Extract the [x, y] coordinate from the center of the cell holding the provided text.  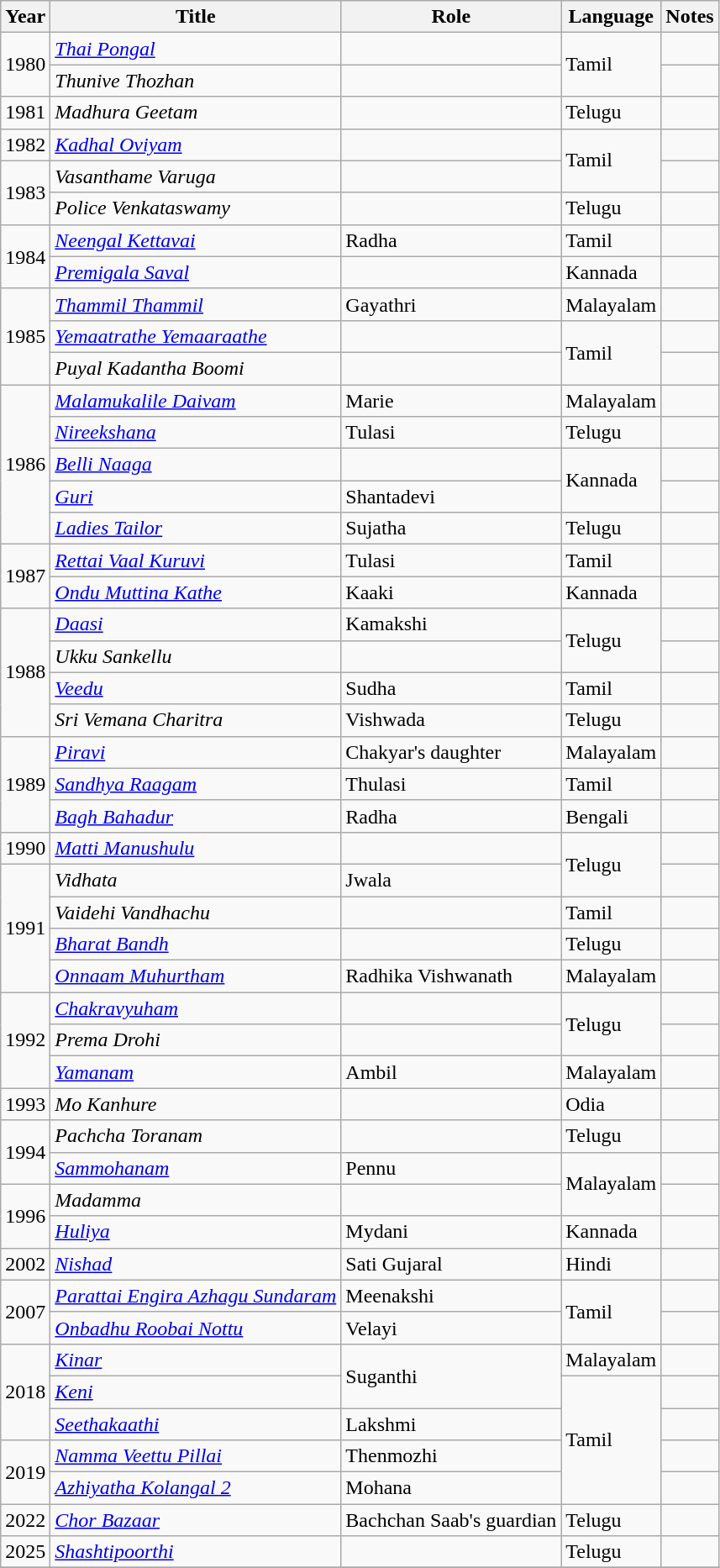
Sammohanam [196, 1168]
Kaaki [451, 592]
1996 [25, 1216]
1991 [25, 928]
1980 [25, 65]
Ondu Muttina Kathe [196, 592]
Kinar [196, 1360]
Thammil Thammil [196, 304]
1985 [25, 336]
Radhika Vishwanath [451, 976]
Marie [451, 401]
1982 [25, 145]
Hindi [612, 1264]
Kamakshi [451, 624]
Thenmozhi [451, 1456]
Piravi [196, 752]
Thunive Thozhan [196, 81]
Huliya [196, 1232]
1987 [25, 576]
Sujatha [451, 529]
Chakravyuham [196, 1008]
Yamanam [196, 1072]
1988 [25, 672]
Role [451, 17]
1981 [25, 113]
Matti Manushulu [196, 848]
1984 [25, 256]
Title [196, 17]
Gayathri [451, 304]
Premigala Saval [196, 272]
Mohana [451, 1488]
1992 [25, 1040]
Madamma [196, 1200]
2019 [25, 1472]
Meenakshi [451, 1296]
Yemaatrathe Yemaaraathe [196, 336]
Sandhya Raagam [196, 784]
Prema Drohi [196, 1040]
Pennu [451, 1168]
Puyal Kadantha Boomi [196, 368]
Keni [196, 1392]
Onbadhu Roobai Nottu [196, 1328]
Year [25, 17]
Neengal Kettavai [196, 240]
Chor Bazaar [196, 1520]
Namma Veettu Pillai [196, 1456]
Bachchan Saab's guardian [451, 1520]
Police Venkataswamy [196, 208]
Madhura Geetam [196, 113]
Thulasi [451, 784]
2007 [25, 1312]
Kadhal Oviyam [196, 145]
Vasanthame Varuga [196, 176]
Vaidehi Vandhachu [196, 912]
2025 [25, 1552]
Sri Vemana Charitra [196, 720]
1989 [25, 784]
Ukku Sankellu [196, 656]
Pachcha Toranam [196, 1136]
Lakshmi [451, 1424]
2002 [25, 1264]
Bharat Bandh [196, 944]
Veedu [196, 688]
2018 [25, 1392]
Nireekshana [196, 433]
Onnaam Muhurtham [196, 976]
Mo Kanhure [196, 1104]
Shantadevi [451, 497]
Chakyar's daughter [451, 752]
Vishwada [451, 720]
Seethakaathi [196, 1424]
Bagh Bahadur [196, 816]
Azhiyatha Kolangal 2 [196, 1488]
Bengali [612, 816]
1986 [25, 465]
Rettai Vaal Kuruvi [196, 560]
Ambil [451, 1072]
2022 [25, 1520]
1993 [25, 1104]
1983 [25, 192]
Vidhata [196, 880]
Shashtipoorthi [196, 1552]
Nishad [196, 1264]
Sati Gujaral [451, 1264]
Suganthi [451, 1376]
1990 [25, 848]
Mydani [451, 1232]
Language [612, 17]
Belli Naaga [196, 465]
Velayi [451, 1328]
Ladies Tailor [196, 529]
1994 [25, 1152]
Notes [690, 17]
Parattai Engira Azhagu Sundaram [196, 1296]
Sudha [451, 688]
Daasi [196, 624]
Thai Pongal [196, 49]
Malamukalile Daivam [196, 401]
Guri [196, 497]
Jwala [451, 880]
Odia [612, 1104]
